For the text-containing cell, return its midpoint in (x, y) coordinate format. 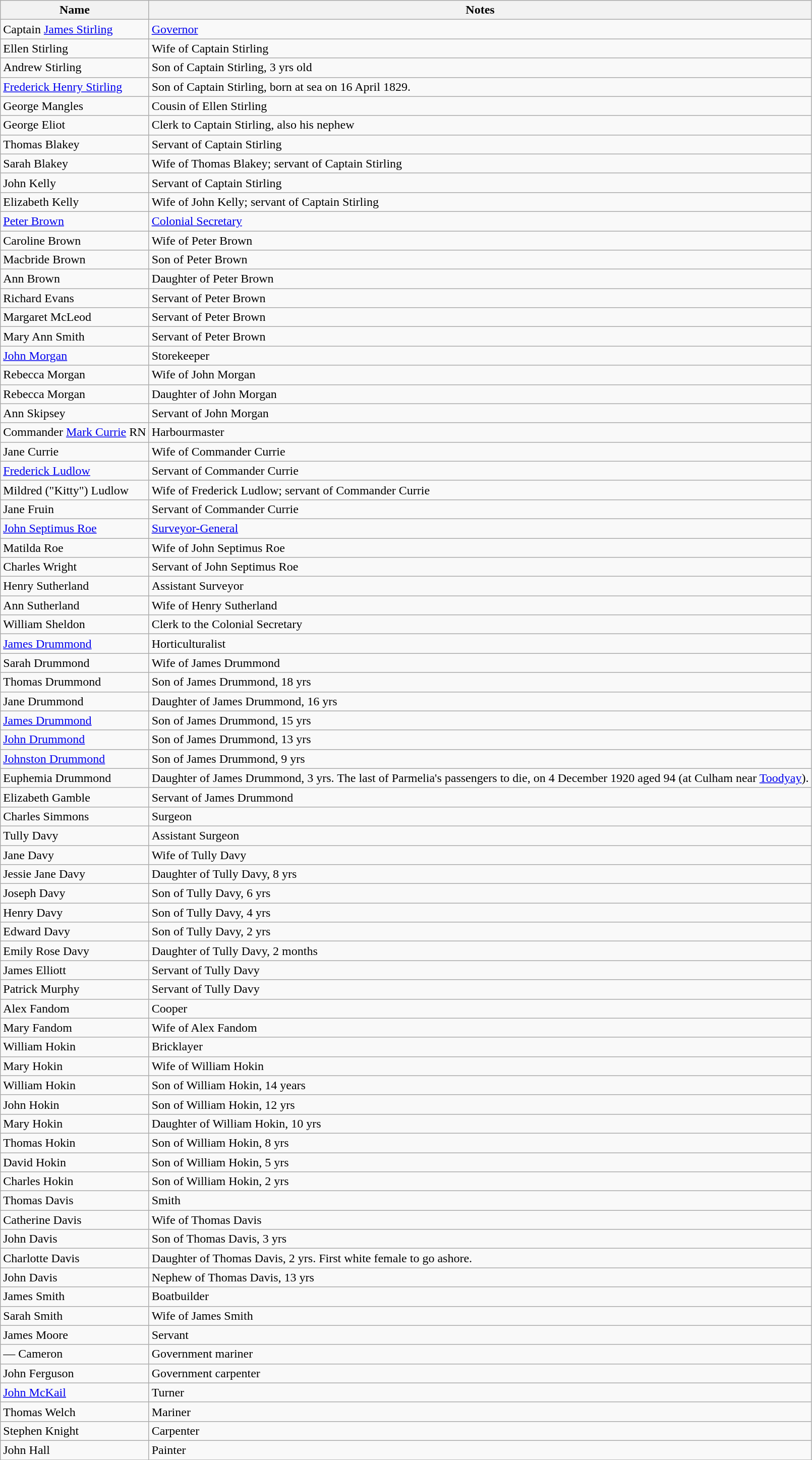
Son of James Drummond, 15 yrs (480, 720)
Cooper (480, 1008)
Wife of Captain Stirling (480, 48)
Clerk to the Colonial Secretary (480, 625)
Wife of John Morgan (480, 375)
Patrick Murphy (75, 989)
Thomas Drummond (75, 682)
John Drummond (75, 740)
Son of Peter Brown (480, 260)
Servant of James Drummond (480, 797)
Daughter of William Hokin, 10 yrs (480, 1124)
Daughter of Tully Davy, 8 yrs (480, 874)
Daughter of Peter Brown (480, 279)
Wife of Frederick Ludlow; servant of Commander Currie (480, 490)
Sarah Drummond (75, 663)
Jane Drummond (75, 701)
Smith (480, 1201)
Son of Tully Davy, 4 yrs (480, 913)
Mary Ann Smith (75, 336)
Son of James Drummond, 13 yrs (480, 740)
James Elliott (75, 970)
Andrew Stirling (75, 68)
Turner (480, 1392)
George Mangles (75, 106)
Wife of Alex Fandom (480, 1028)
Thomas Hokin (75, 1143)
Bricklayer (480, 1047)
Joseph Davy (75, 893)
Frederick Ludlow (75, 471)
Clerk to Captain Stirling, also his nephew (480, 125)
Elizabeth Gamble (75, 797)
Assistant Surgeon (480, 835)
Wife of Henry Sutherland (480, 605)
Stephen Knight (75, 1431)
David Hokin (75, 1162)
Surgeon (480, 816)
Son of Captain Stirling, 3 yrs old (480, 68)
Matilda Roe (75, 547)
Wife of John Kelly; servant of Captain Stirling (480, 202)
Surveyor-General (480, 528)
Macbride Brown (75, 260)
Son of Tully Davy, 6 yrs (480, 893)
Charles Simmons (75, 816)
Captain James Stirling (75, 29)
Richard Evans (75, 298)
Sarah Smith (75, 1316)
Wife of James Drummond (480, 663)
Mary Fandom (75, 1028)
Painter (480, 1450)
Euphemia Drummond (75, 778)
William Sheldon (75, 625)
Boatbuilder (480, 1297)
Jessie Jane Davy (75, 874)
Carpenter (480, 1431)
Son of Tully Davy, 2 yrs (480, 932)
Name (75, 10)
Sarah Blakey (75, 163)
Wife of James Smith (480, 1316)
Charlotte Davis (75, 1258)
Servant of John Septimus Roe (480, 567)
John Morgan (75, 356)
Daughter of John Morgan (480, 394)
John Hokin (75, 1104)
Catherine Davis (75, 1220)
Storekeeper (480, 356)
Ann Brown (75, 279)
Son of William Hokin, 8 yrs (480, 1143)
Daughter of Tully Davy, 2 months (480, 951)
Government mariner (480, 1354)
Commander Mark Currie RN (75, 432)
Charles Hokin (75, 1182)
James Smith (75, 1297)
Elizabeth Kelly (75, 202)
John Kelly (75, 183)
George Eliot (75, 125)
Henry Davy (75, 913)
Wife of Tully Davy (480, 855)
Nephew of Thomas Davis, 13 yrs (480, 1277)
Caroline Brown (75, 241)
Servant of John Morgan (480, 413)
Charles Wright (75, 567)
Frederick Henry Stirling (75, 87)
Son of William Hokin, 2 yrs (480, 1182)
Thomas Davis (75, 1201)
Son of James Drummond, 18 yrs (480, 682)
Wife of Commander Currie (480, 452)
John Ferguson (75, 1373)
Cousin of Ellen Stirling (480, 106)
James Moore (75, 1335)
Wife of Peter Brown (480, 241)
Wife of Thomas Blakey; servant of Captain Stirling (480, 163)
John Hall (75, 1450)
Edward Davy (75, 932)
Henry Sutherland (75, 586)
Horticulturalist (480, 644)
Peter Brown (75, 221)
Harbourmaster (480, 432)
Son of William Hokin, 14 years (480, 1085)
Alex Fandom (75, 1008)
Emily Rose Davy (75, 951)
John Septimus Roe (75, 528)
Notes (480, 10)
Governor (480, 29)
Ellen Stirling (75, 48)
Ann Sutherland (75, 605)
Wife of William Hokin (480, 1066)
Jane Fruin (75, 509)
Thomas Blakey (75, 144)
Servant (480, 1335)
Son of William Hokin, 5 yrs (480, 1162)
Wife of John Septimus Roe (480, 547)
Assistant Surveyor (480, 586)
— Cameron (75, 1354)
Son of Thomas Davis, 3 yrs (480, 1239)
Government carpenter (480, 1373)
Mildred ("Kitty") Ludlow (75, 490)
John McKail (75, 1392)
Son of Captain Stirling, born at sea on 16 April 1829. (480, 87)
Ann Skipsey (75, 413)
Daughter of James Drummond, 16 yrs (480, 701)
Tully Davy (75, 835)
Jane Davy (75, 855)
Johnston Drummond (75, 759)
Son of William Hokin, 12 yrs (480, 1104)
Daughter of Thomas Davis, 2 yrs. First white female to go ashore. (480, 1258)
Colonial Secretary (480, 221)
Jane Currie (75, 452)
Daughter of James Drummond, 3 yrs. The last of Parmelia's passengers to die, on 4 December 1920 aged 94 (at Culham near Toodyay). (480, 778)
Thomas Welch (75, 1412)
Son of James Drummond, 9 yrs (480, 759)
Mariner (480, 1412)
Wife of Thomas Davis (480, 1220)
Margaret McLeod (75, 317)
